Return the [x, y] coordinate for the center point of the cell that contains the specified text.  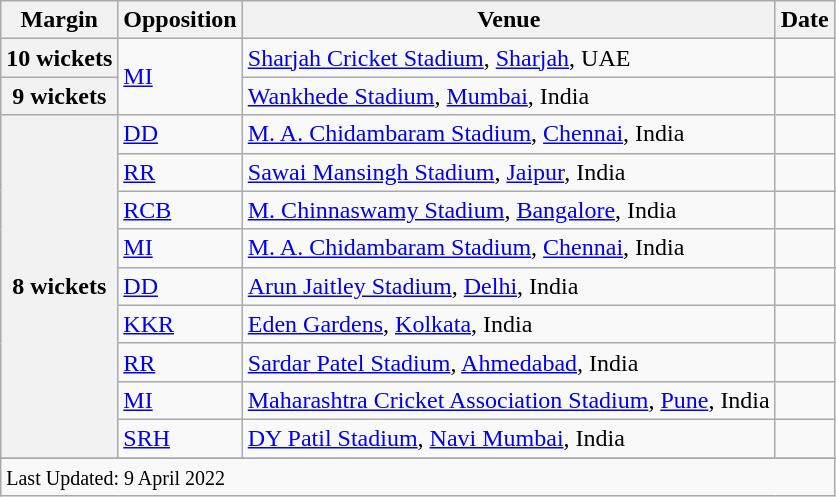
RCB [180, 210]
M. Chinnaswamy Stadium, Bangalore, India [508, 210]
10 wickets [60, 58]
Sawai Mansingh Stadium, Jaipur, India [508, 172]
Maharashtra Cricket Association Stadium, Pune, India [508, 400]
Arun Jaitley Stadium, Delhi, India [508, 286]
Margin [60, 20]
Date [804, 20]
8 wickets [60, 286]
Opposition [180, 20]
Eden Gardens, Kolkata, India [508, 324]
Wankhede Stadium, Mumbai, India [508, 96]
Sardar Patel Stadium, Ahmedabad, India [508, 362]
SRH [180, 438]
DY Patil Stadium, Navi Mumbai, India [508, 438]
Venue [508, 20]
Last Updated: 9 April 2022 [418, 477]
9 wickets [60, 96]
Sharjah Cricket Stadium, Sharjah, UAE [508, 58]
KKR [180, 324]
